Return (X, Y) of the center of cell containing provided text 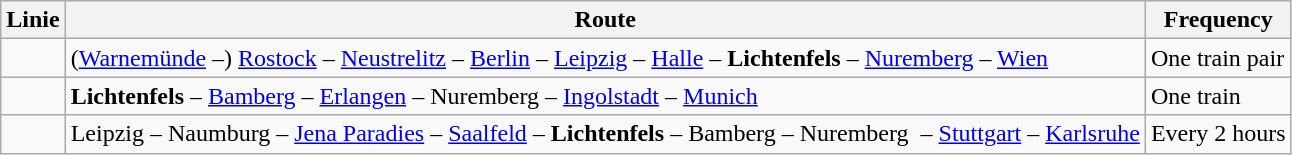
Frequency (1218, 20)
(Warnemünde –) Rostock – Neustrelitz – Berlin – Leipzig – Halle – Lichtenfels – Nuremberg – Wien (605, 58)
Linie (33, 20)
Every 2 hours (1218, 134)
One train (1218, 96)
Leipzig – Naumburg – Jena Paradies – Saalfeld – Lichtenfels – Bamberg – Nuremberg – Stuttgart – Karlsruhe (605, 134)
Route (605, 20)
Lichtenfels – Bamberg – Erlangen – Nuremberg – Ingolstadt – Munich (605, 96)
One train pair (1218, 58)
